Detect which cell encompasses the target text, then output its [X, Y] center coordinate. 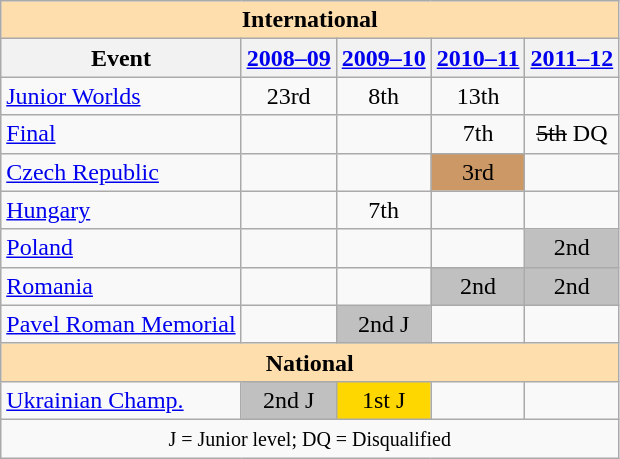
Poland [121, 248]
National [310, 362]
Event [121, 58]
8th [384, 96]
2010–11 [478, 58]
Final [121, 134]
Hungary [121, 210]
5th DQ [572, 134]
2009–10 [384, 58]
2011–12 [572, 58]
Romania [121, 286]
3rd [478, 172]
23rd [288, 96]
International [310, 20]
Czech Republic [121, 172]
Junior Worlds [121, 96]
13th [478, 96]
Ukrainian Champ. [121, 400]
2008–09 [288, 58]
Pavel Roman Memorial [121, 324]
1st J [384, 400]
J = Junior level; DQ = Disqualified [310, 438]
